From the cell containing the given text, extract its center point as [X, Y] coordinate. 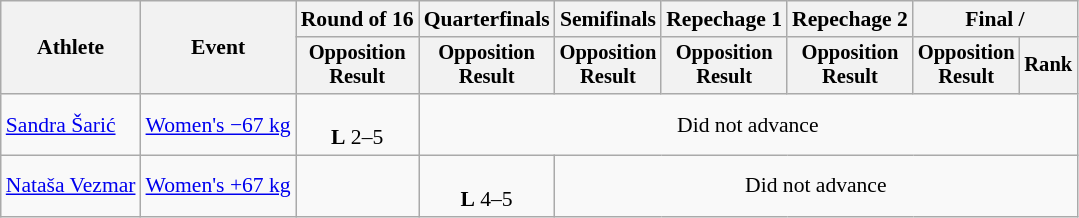
Women's −67 kg [218, 124]
Women's +67 kg [218, 186]
Semifinals [608, 19]
Final / [995, 19]
Repechage 1 [724, 19]
Athlete [71, 48]
Sandra Šarić [71, 124]
Event [218, 48]
Round of 16 [358, 19]
Repechage 2 [850, 19]
Nataša Vezmar [71, 186]
Rank [1048, 66]
L 4–5 [487, 186]
Quarterfinals [487, 19]
L 2–5 [358, 124]
